Scan for the cell matching the given text and deliver its (X, Y) coordinate at center. 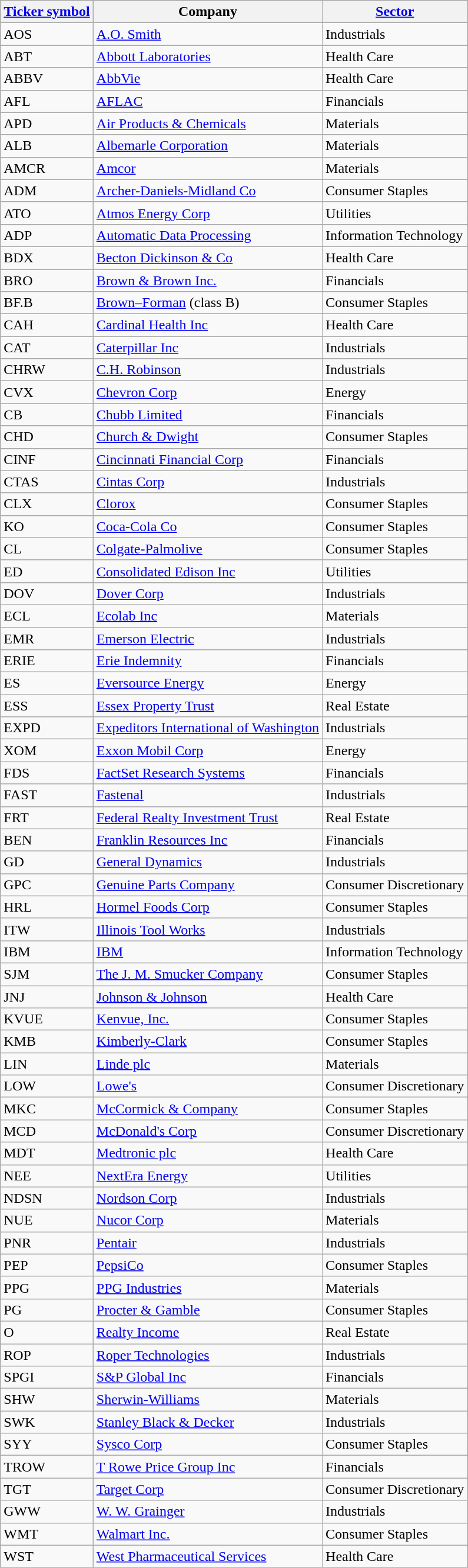
SHW (47, 1400)
CINF (47, 459)
The J. M. Smucker Company (207, 974)
Johnson & Johnson (207, 997)
Cintas Corp (207, 482)
Federal Realty Investment Trust (207, 818)
HRL (47, 907)
ABBV (47, 79)
ABT (47, 56)
Coca-Cola Co (207, 526)
APD (47, 124)
Amcor (207, 168)
Pentair (207, 1243)
FactSet Research Systems (207, 773)
Nucor Corp (207, 1220)
Stanley Black & Decker (207, 1422)
Eversource Energy (207, 683)
ADM (47, 191)
Becton Dickinson & Co (207, 258)
Air Products & Chemicals (207, 124)
FAST (47, 795)
ALB (47, 146)
PPG (47, 1287)
AFLAC (207, 101)
Emerson Electric (207, 638)
CHRW (47, 370)
BRO (47, 281)
DOV (47, 593)
Linde plc (207, 1064)
BF.B (47, 303)
CVX (47, 392)
AFL (47, 101)
Ticker symbol (47, 12)
Kenvue, Inc. (207, 1019)
ERIE (47, 661)
Expeditors International of Washington (207, 728)
A.O. Smith (207, 34)
Fastenal (207, 795)
Church & Dwight (207, 437)
ED (47, 571)
CAH (47, 325)
McCormick & Company (207, 1109)
S&P Global Inc (207, 1377)
Target Corp (207, 1489)
MCD (47, 1131)
Realty Income (207, 1332)
ES (47, 683)
NDSN (47, 1198)
WST (47, 1556)
LIN (47, 1064)
Nordson Corp (207, 1198)
T Rowe Price Group Inc (207, 1467)
CHD (47, 437)
Erie Indemnity (207, 661)
GPC (47, 885)
Genuine Parts Company (207, 885)
Albemarle Corporation (207, 146)
MDT (47, 1153)
Medtronic plc (207, 1153)
Lowe's (207, 1086)
Consolidated Edison Inc (207, 571)
Caterpillar Inc (207, 348)
WMT (47, 1534)
Abbott Laboratories (207, 56)
Kimberly-Clark (207, 1042)
Colgate-Palmolive (207, 549)
CB (47, 415)
SYY (47, 1444)
KVUE (47, 1019)
MKC (47, 1109)
CL (47, 549)
AbbVie (207, 79)
PepsiCo (207, 1265)
BEN (47, 840)
Illinois Tool Works (207, 929)
Cardinal Health Inc (207, 325)
Roper Technologies (207, 1355)
SWK (47, 1422)
Brown–Forman (class B) (207, 303)
O (47, 1332)
ITW (47, 929)
Chevron Corp (207, 392)
NextEra Energy (207, 1176)
Atmos Energy Corp (207, 213)
LOW (47, 1086)
Sector (395, 12)
ATO (47, 213)
Ecolab Inc (207, 616)
FDS (47, 773)
JNJ (47, 997)
W. W. Grainger (207, 1512)
CAT (47, 348)
TROW (47, 1467)
Hormel Foods Corp (207, 907)
C.H. Robinson (207, 370)
PG (47, 1310)
ADP (47, 235)
ROP (47, 1355)
General Dynamics (207, 862)
Company (207, 12)
Sysco Corp (207, 1444)
FRT (47, 818)
Chubb Limited (207, 415)
TGT (47, 1489)
Procter & Gamble (207, 1310)
NEE (47, 1176)
West Pharmaceutical Services (207, 1556)
Franklin Resources Inc (207, 840)
McDonald's Corp (207, 1131)
KMB (47, 1042)
ECL (47, 616)
Archer-Daniels-Midland Co (207, 191)
Walmart Inc. (207, 1534)
Cincinnati Financial Corp (207, 459)
PEP (47, 1265)
XOM (47, 750)
Brown & Brown Inc. (207, 281)
NUE (47, 1220)
GWW (47, 1512)
PNR (47, 1243)
AOS (47, 34)
ESS (47, 706)
Automatic Data Processing (207, 235)
SJM (47, 974)
Exxon Mobil Corp (207, 750)
SPGI (47, 1377)
CTAS (47, 482)
CLX (47, 504)
Dover Corp (207, 593)
Clorox (207, 504)
BDX (47, 258)
PPG Industries (207, 1287)
Essex Property Trust (207, 706)
Sherwin-Williams (207, 1400)
GD (47, 862)
EXPD (47, 728)
KO (47, 526)
EMR (47, 638)
AMCR (47, 168)
